Locate the cell with the specified text and output its (x, y) center coordinate. 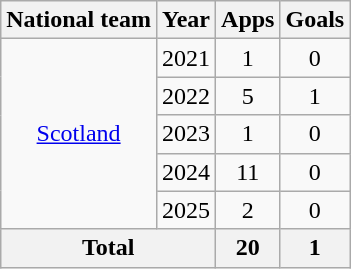
Goals (315, 20)
2022 (186, 96)
2025 (186, 210)
2021 (186, 58)
5 (248, 96)
11 (248, 172)
2023 (186, 134)
20 (248, 248)
Year (186, 20)
Scotland (79, 134)
Apps (248, 20)
National team (79, 20)
Total (108, 248)
2024 (186, 172)
2 (248, 210)
